Determine the [X, Y] coordinate at the center of the cell enclosing the given text.  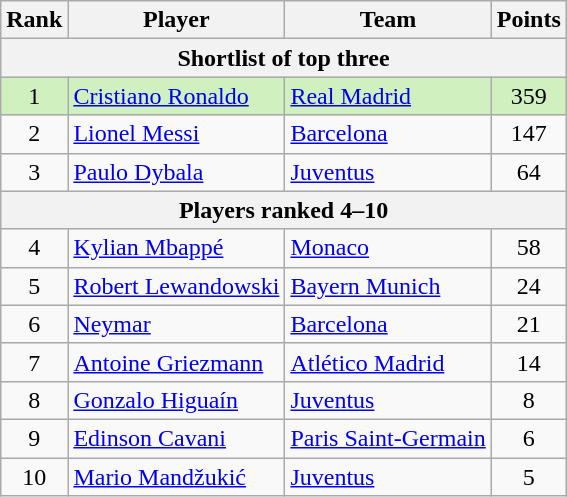
Players ranked 4–10 [284, 210]
24 [528, 286]
Points [528, 20]
Lionel Messi [176, 134]
Bayern Munich [388, 286]
Gonzalo Higuaín [176, 400]
Paris Saint-Germain [388, 438]
Edinson Cavani [176, 438]
2 [34, 134]
Real Madrid [388, 96]
3 [34, 172]
58 [528, 248]
14 [528, 362]
Neymar [176, 324]
4 [34, 248]
1 [34, 96]
Paulo Dybala [176, 172]
Team [388, 20]
21 [528, 324]
Mario Mandžukić [176, 477]
9 [34, 438]
359 [528, 96]
Rank [34, 20]
Kylian Mbappé [176, 248]
Player [176, 20]
Cristiano Ronaldo [176, 96]
Monaco [388, 248]
Robert Lewandowski [176, 286]
7 [34, 362]
Shortlist of top three [284, 58]
Antoine Griezmann [176, 362]
64 [528, 172]
10 [34, 477]
Atlético Madrid [388, 362]
147 [528, 134]
